Output the [X, Y] coordinate of the center of the cell containing the given text.  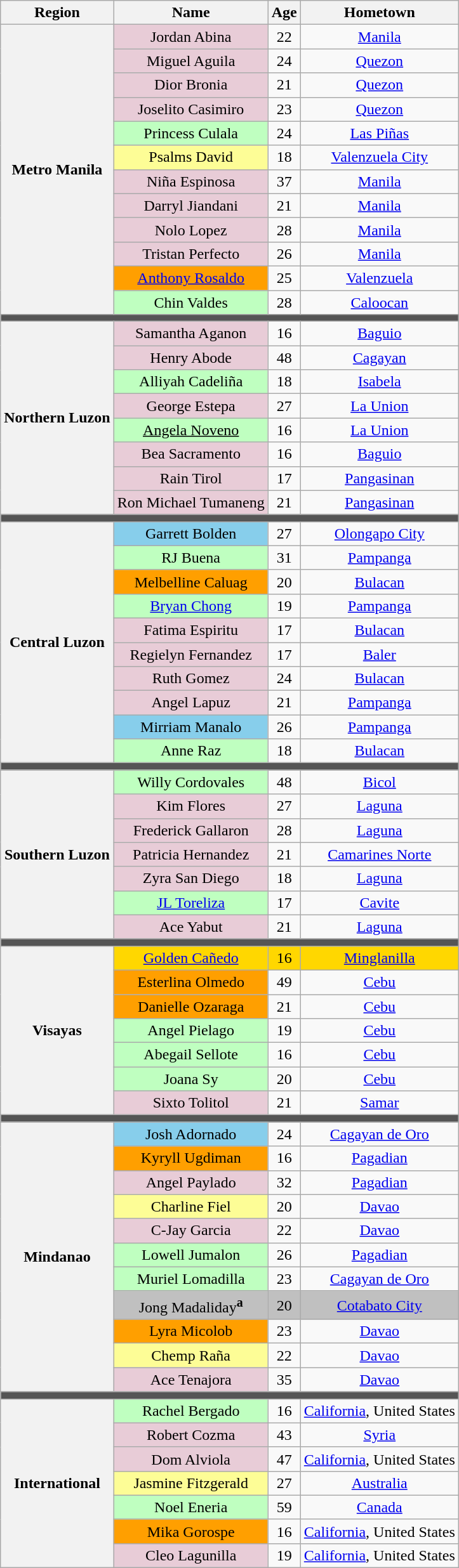
Caloocan [380, 303]
Australia [380, 1483]
Name [190, 13]
Mika Gorospe [190, 1531]
Jordan Abina [190, 37]
Esterlina Olmedo [190, 982]
Bicol [380, 782]
Northern Luzon [57, 418]
Ron Michael Tumaneng [190, 502]
Cotabato City [380, 1305]
Mindanao [57, 1257]
Ace Yabut [190, 927]
Frederick Gallaron [190, 830]
Isabela [380, 382]
Valenzuela City [380, 157]
Bea Sacramento [190, 454]
Miguel Aguila [190, 61]
32 [284, 1182]
Metro Manila [57, 170]
Bryan Chong [190, 606]
George Estepa [190, 406]
Samar [380, 1103]
Valenzuela [380, 278]
Chin Valdes [190, 303]
Samantha Aganon [190, 334]
Alliyah Cadeliña [190, 382]
Las Piñas [380, 133]
49 [284, 982]
31 [284, 558]
Patricia Hernandez [190, 854]
Joselito Casimiro [190, 109]
Kim Flores [190, 806]
43 [284, 1435]
Syria [380, 1435]
Noel Eneria [190, 1507]
Nolo Lopez [190, 230]
37 [284, 181]
Psalms David [190, 157]
Anne Raz [190, 751]
Olongapo City [380, 533]
Dom Alviola [190, 1459]
C-Jay Garcia [190, 1231]
Angel Pielago [190, 1031]
Angel Lapuz [190, 703]
Canada [380, 1507]
47 [284, 1459]
Ace Tenajora [190, 1380]
Minglanilla [380, 958]
Zyra San Diego [190, 879]
Dior Bronia [190, 85]
Cleo Lagunilla [190, 1555]
Regielyn Fernandez [190, 654]
Ruth Gomez [190, 679]
RJ Buena [190, 558]
Region [57, 13]
Charline Fiel [190, 1206]
Joana Sy [190, 1079]
Darryl Jiandani [190, 206]
Jong Madalidaya [190, 1305]
Rain Tirol [190, 478]
Central Luzon [57, 642]
International [57, 1483]
Lyra Micolob [190, 1331]
Tristan Perfecto [190, 254]
Baler [380, 654]
Henry Abode [190, 358]
Fatima Espiritu [190, 630]
Kyryll Ugdiman [190, 1158]
Niña Espinosa [190, 181]
Danielle Ozaraga [190, 1007]
Jasmine Fitzgerald [190, 1483]
Lowell Jumalon [190, 1255]
Willy Cordovales [190, 782]
Visayas [57, 1030]
Angel Paylado [190, 1182]
Golden Cañedo [190, 958]
59 [284, 1507]
Sixto Tolitol [190, 1103]
Mirriam Manalo [190, 727]
Robert Cozma [190, 1435]
Age [284, 13]
Garrett Bolden [190, 533]
Melbelline Caluag [190, 582]
Cagayan [380, 358]
Anthony Rosaldo [190, 278]
Josh Adornado [190, 1134]
Muriel Lomadilla [190, 1279]
35 [284, 1380]
Hometown [380, 13]
Camarines Norte [380, 854]
25 [284, 278]
Princess Culala [190, 133]
Rachel Bergado [190, 1411]
Southern Luzon [57, 854]
Cavite [380, 903]
Angela Noveno [190, 430]
Chemp Raña [190, 1356]
Abegail Sellote [190, 1055]
JL Toreliza [190, 903]
